Output the [X, Y] coordinate of the center of the cell containing the given text.  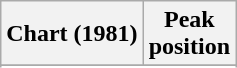
Peakposition [189, 34]
Chart (1981) [72, 34]
